Capture the cell that displays the provided text and extract its [x, y] central coordinate. 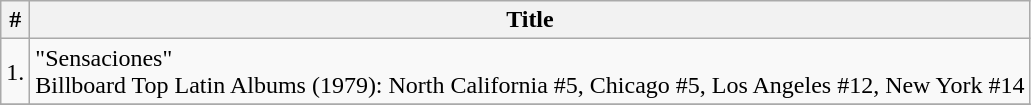
"Sensaciones"Billboard Top Latin Albums (1979): North California #5, Chicago #5, Los Angeles #12, New York #14 [530, 72]
# [16, 20]
1. [16, 72]
Title [530, 20]
